Search for the cell housing the specified text and yield its (x, y) center coordinate. 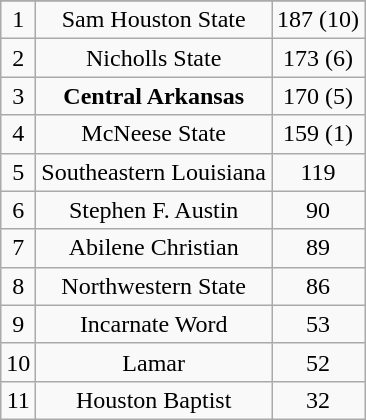
Abilene Christian (154, 248)
173 (6) (318, 58)
11 (18, 400)
Lamar (154, 362)
10 (18, 362)
1 (18, 20)
187 (10) (318, 20)
McNeese State (154, 134)
119 (318, 172)
Central Arkansas (154, 96)
3 (18, 96)
86 (318, 286)
Incarnate Word (154, 324)
7 (18, 248)
32 (318, 400)
Stephen F. Austin (154, 210)
8 (18, 286)
Nicholls State (154, 58)
89 (318, 248)
Northwestern State (154, 286)
4 (18, 134)
5 (18, 172)
2 (18, 58)
9 (18, 324)
6 (18, 210)
Southeastern Louisiana (154, 172)
Houston Baptist (154, 400)
170 (5) (318, 96)
159 (1) (318, 134)
53 (318, 324)
52 (318, 362)
Sam Houston State (154, 20)
90 (318, 210)
